Detect which cell encompasses the target text, then output its [x, y] center coordinate. 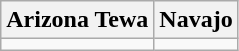
Navajo [196, 20]
Arizona Tewa [78, 20]
